Locate the cell with the specified text and output its [X, Y] center coordinate. 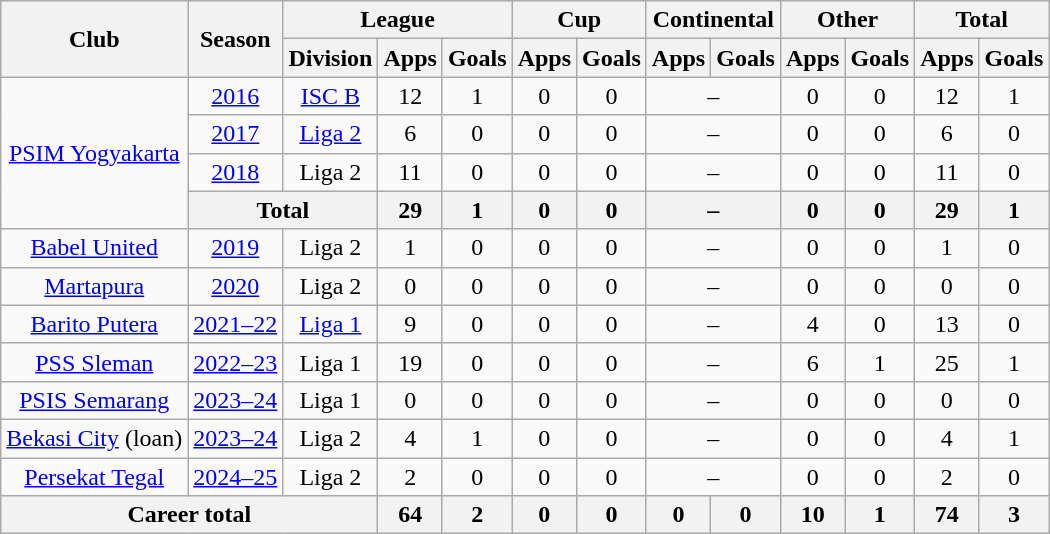
2021–22 [236, 324]
ISC B [330, 96]
19 [410, 362]
13 [947, 324]
2022–23 [236, 362]
Career total [190, 515]
Bekasi City (loan) [94, 438]
Continental [713, 20]
2017 [236, 134]
League [398, 20]
Martapura [94, 286]
25 [947, 362]
Persekat Tegal [94, 477]
2019 [236, 248]
Season [236, 39]
Other [847, 20]
Cup [579, 20]
PSIM Yogyakarta [94, 153]
Club [94, 39]
3 [1014, 515]
Babel United [94, 248]
64 [410, 515]
2018 [236, 172]
2020 [236, 286]
74 [947, 515]
PSS Sleman [94, 362]
PSIS Semarang [94, 400]
10 [812, 515]
2016 [236, 96]
9 [410, 324]
Barito Putera [94, 324]
2024–25 [236, 477]
Division [330, 58]
